Scan for the cell matching the given text and deliver its (x, y) coordinate at center. 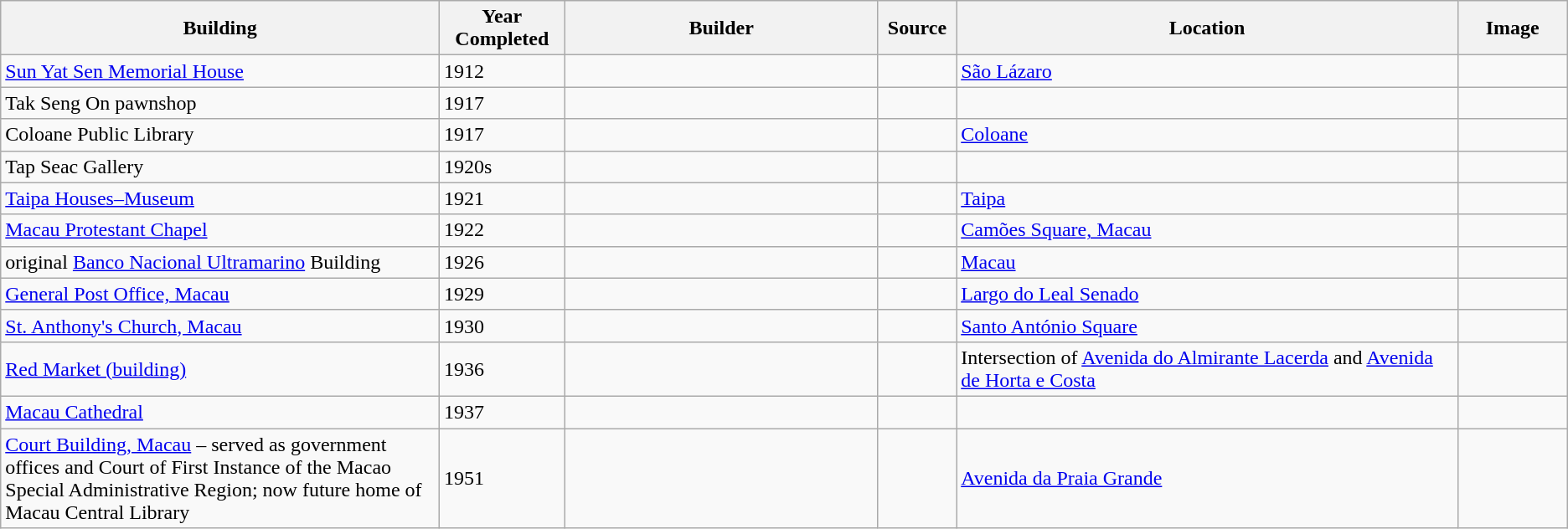
Location (1208, 28)
Intersection of Avenida do Almirante Lacerda and Avenida de Horta e Costa (1208, 368)
Year Completed (502, 28)
Taipa (1208, 198)
Avenida da Praia Grande (1208, 479)
Santo António Square (1208, 326)
1922 (502, 230)
Building (220, 28)
1937 (502, 412)
Largo do Leal Senado (1208, 294)
Camões Square, Macau (1208, 230)
1926 (502, 262)
Source (917, 28)
Tap Seac Gallery (220, 167)
Red Market (building) (220, 368)
original Banco Nacional Ultramarino Building (220, 262)
Macau (1208, 262)
1951 (502, 479)
1912 (502, 71)
Coloane (1208, 135)
1930 (502, 326)
1929 (502, 294)
1921 (502, 198)
São Lázaro (1208, 71)
General Post Office, Macau (220, 294)
Tak Seng On pawnshop (220, 103)
Sun Yat Sen Memorial House (220, 71)
1920s (502, 167)
St. Anthony's Church, Macau (220, 326)
Builder (721, 28)
1936 (502, 368)
Image (1513, 28)
Coloane Public Library (220, 135)
Taipa Houses–Museum (220, 198)
Macau Cathedral (220, 412)
Macau Protestant Chapel (220, 230)
